Return [x, y] of the center of cell containing provided text 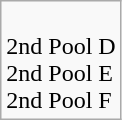
2nd Pool D 2nd Pool E 2nd Pool F [61, 60]
